Search for the cell housing the specified text and yield its [x, y] center coordinate. 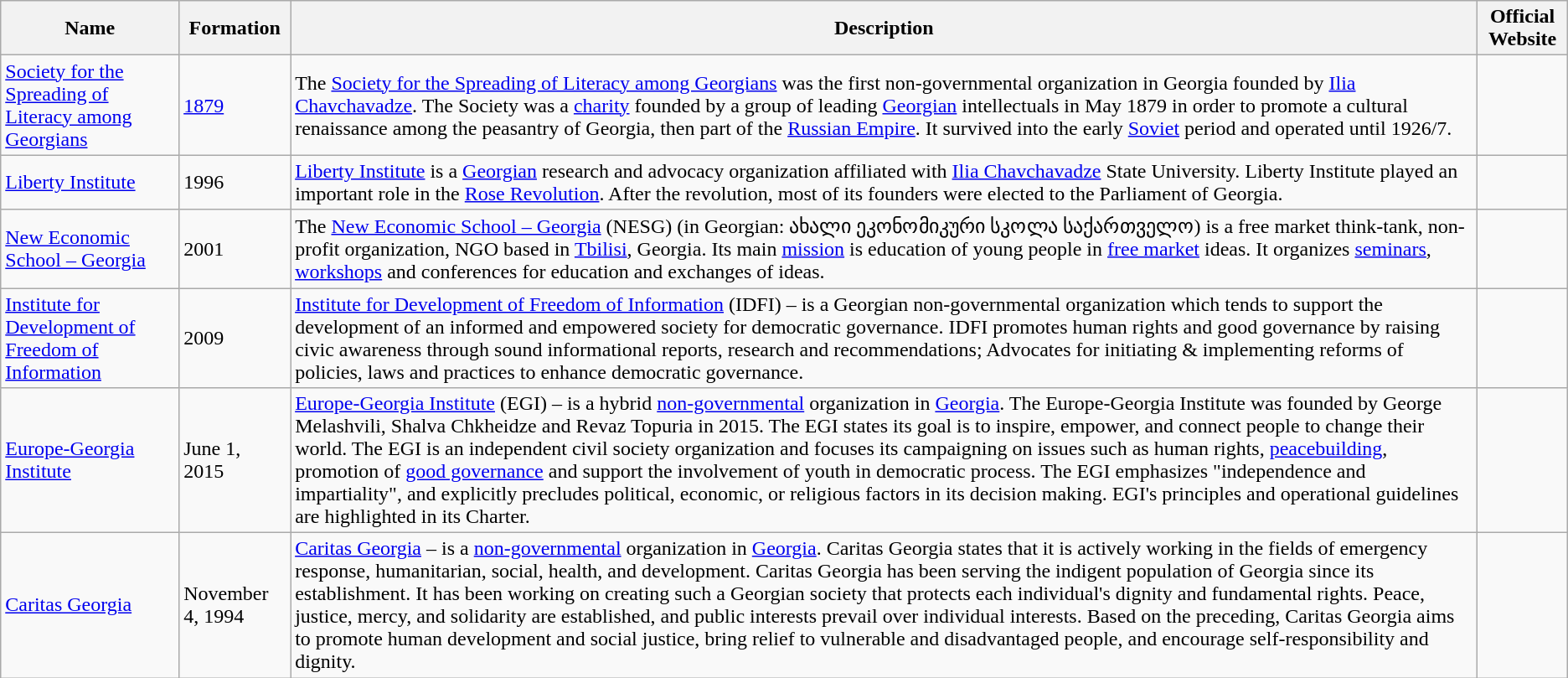
June 1, 2015 [235, 461]
Formation [235, 28]
2009 [235, 339]
Name [90, 28]
1879 [235, 106]
Description [885, 28]
2001 [235, 249]
Official Website [1523, 28]
Institute for Development of Freedom of Information [90, 339]
November 4, 1994 [235, 605]
Society for the Spreading of Literacy among Georgians [90, 106]
Caritas Georgia [90, 605]
New Economic School – Georgia [90, 249]
1996 [235, 183]
Liberty Institute [90, 183]
Europe-Georgia Institute [90, 461]
